Determine the (X, Y) coordinate at the center of the cell enclosing the given text.  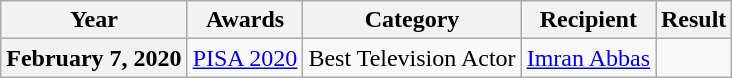
Awards (245, 20)
Best Television Actor (412, 58)
Year (94, 20)
PISA 2020 (245, 58)
Result (694, 20)
February 7, 2020 (94, 58)
Category (412, 20)
Imran Abbas (588, 58)
Recipient (588, 20)
